Output the [x, y] coordinate of the center of the cell containing the given text.  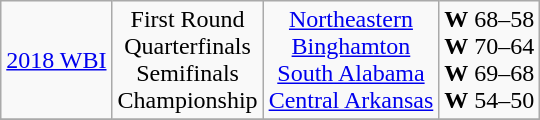
First RoundQuarterfinalsSemifinalsChampionship [188, 60]
NortheasternBinghamtonSouth AlabamaCentral Arkansas [351, 60]
2018 WBI [56, 60]
W 68–58W 70–64W 69–68W 54–50 [490, 60]
